Return (X, Y) of the center of cell containing provided text 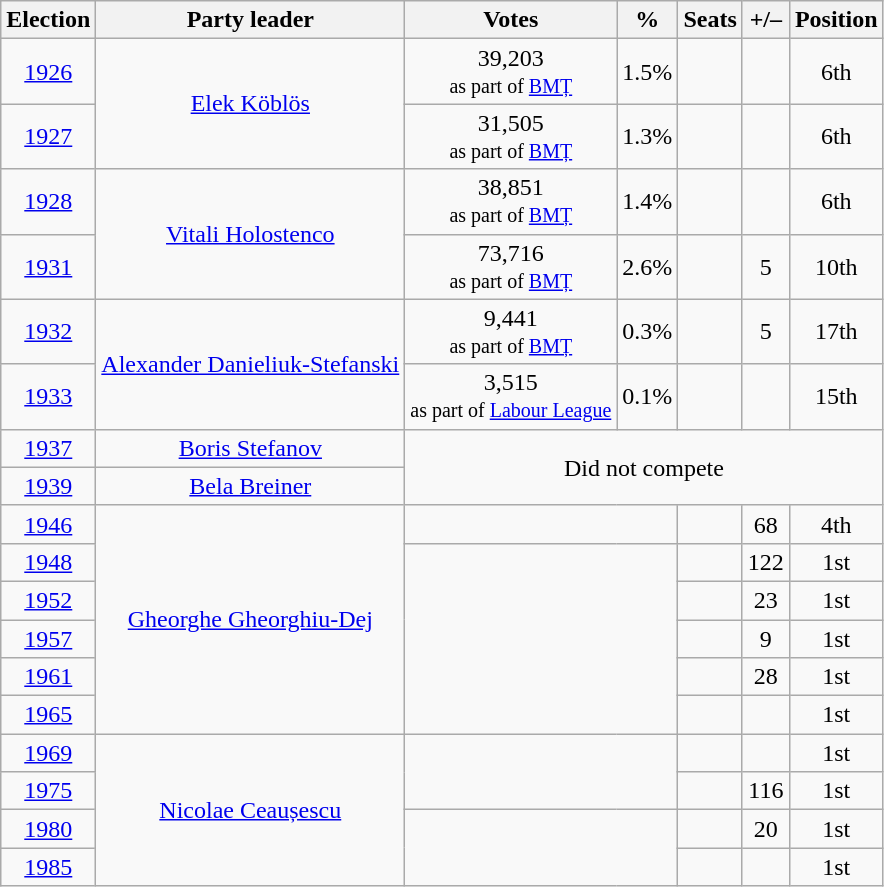
1948 (48, 562)
1965 (48, 715)
17th (836, 332)
Gheorghe Gheorghiu-Dej (250, 619)
+/– (766, 20)
Election (48, 20)
% (648, 20)
0.3% (648, 332)
1927 (48, 136)
10th (836, 266)
1937 (48, 448)
20 (766, 829)
1980 (48, 829)
1946 (48, 524)
73,716as part of BMȚ (511, 266)
68 (766, 524)
31,505as part of BMȚ (511, 136)
1961 (48, 677)
Votes (511, 20)
3,515as part of Labour League (511, 396)
1926 (48, 72)
Position (836, 20)
116 (766, 791)
1.4% (648, 202)
1985 (48, 867)
1931 (48, 266)
Seats (710, 20)
1952 (48, 600)
1.3% (648, 136)
9,441as part of BMȚ (511, 332)
1.5% (648, 72)
28 (766, 677)
Vitali Holostenco (250, 234)
Party leader (250, 20)
Did not compete (644, 467)
2.6% (648, 266)
1969 (48, 753)
1933 (48, 396)
39,203as part of BMȚ (511, 72)
1932 (48, 332)
1957 (48, 639)
Nicolae Ceaușescu (250, 810)
23 (766, 600)
38,851as part of BMȚ (511, 202)
9 (766, 639)
Elek Köblös (250, 104)
1975 (48, 791)
1939 (48, 486)
15th (836, 396)
4th (836, 524)
Boris Stefanov (250, 448)
1928 (48, 202)
0.1% (648, 396)
Alexander Danieliuk-Stefanski (250, 364)
Bela Breiner (250, 486)
122 (766, 562)
